For the text-containing cell, return its midpoint in (X, Y) coordinate format. 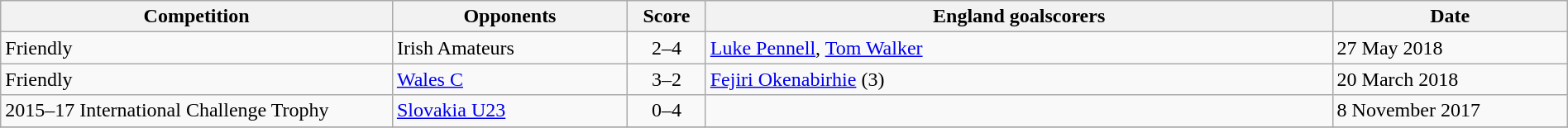
0–4 (667, 111)
Fejiri Okenabirhie (3) (1019, 79)
2015–17 International Challenge Trophy (197, 111)
Score (667, 17)
Slovakia U23 (509, 111)
Competition (197, 17)
2–4 (667, 48)
Opponents (509, 17)
England goalscorers (1019, 17)
8 November 2017 (1450, 111)
20 March 2018 (1450, 79)
Irish Amateurs (509, 48)
Date (1450, 17)
3–2 (667, 79)
Luke Pennell, Tom Walker (1019, 48)
Wales C (509, 79)
27 May 2018 (1450, 48)
